Search for the cell housing the specified text and yield its [x, y] center coordinate. 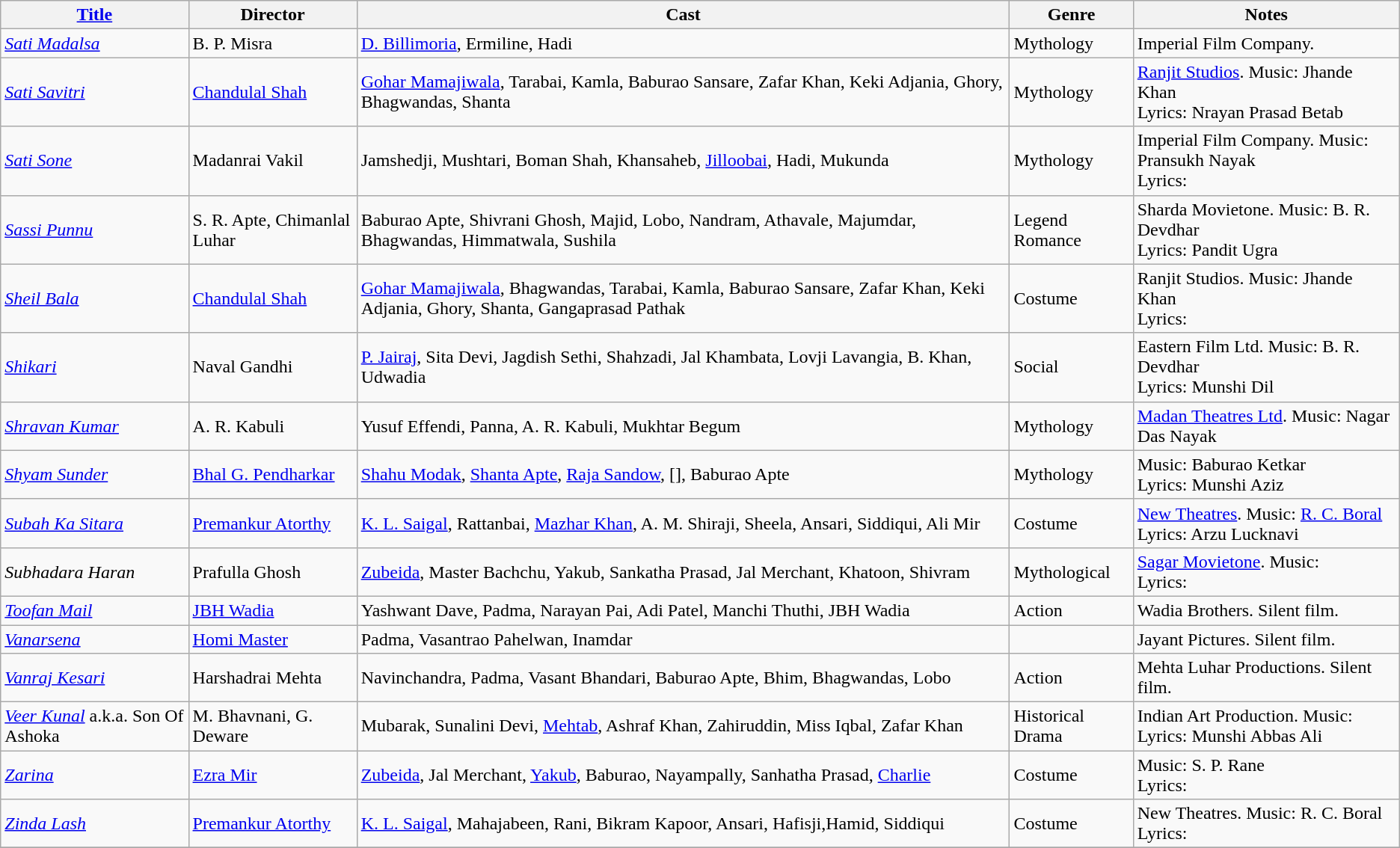
Mythological [1071, 571]
Madanrai Vakil [272, 161]
Prafulla Ghosh [272, 571]
Vanarsena [94, 639]
Sheil Bala [94, 298]
Mehta Luhar Productions. Silent film. [1266, 678]
Director [272, 15]
JBH Wadia [272, 610]
P. Jairaj, Sita Devi, Jagdish Sethi, Shahzadi, Jal Khambata, Lovji Lavangia, B. Khan, Udwadia [684, 367]
Social [1071, 367]
Gohar Mamajiwala, Tarabai, Kamla, Baburao Sansare, Zafar Khan, Keki Adjania, Ghory, Bhagwandas, Shanta [684, 92]
Sati Savitri [94, 92]
A. R. Kabuli [272, 426]
D. Billimoria, Ermiline, Hadi [684, 43]
Imperial Film Company. [1266, 43]
Eastern Film Ltd. Music: B. R. DevdharLyrics: Munshi Dil [1266, 367]
New Theatres. Music: R. C. BoralLyrics: [1266, 824]
Cast [684, 15]
Subhadara Haran [94, 571]
Baburao Apte, Shivrani Ghosh, Majid, Lobo, Nandram, Athavale, Majumdar, Bhagwandas, Himmatwala, Sushila [684, 230]
Naval Gandhi [272, 367]
Shravan Kumar [94, 426]
Sharda Movietone. Music: B. R. DevdharLyrics: Pandit Ugra [1266, 230]
Yusuf Effendi, Panna, A. R. Kabuli, Mukhtar Begum [684, 426]
Harshadrai Mehta [272, 678]
Jamshedji, Mushtari, Boman Shah, Khansaheb, Jilloobai, Hadi, Mukunda [684, 161]
Historical Drama [1071, 727]
Genre [1071, 15]
Ranjit Studios. Music: Jhande KhanLyrics: Nrayan Prasad Betab [1266, 92]
Sagar Movietone. Music: Lyrics: [1266, 571]
Music: Baburao KetkarLyrics: Munshi Aziz [1266, 474]
Wadia Brothers. Silent film. [1266, 610]
Notes [1266, 15]
Navinchandra, Padma, Vasant Bhandari, Baburao Apte, Bhim, Bhagwandas, Lobo [684, 678]
K. L. Saigal, Mahajabeen, Rani, Bikram Kapoor, Ansari, Hafisji,Hamid, Siddiqui [684, 824]
Shahu Modak, Shanta Apte, Raja Sandow, [], Baburao Apte [684, 474]
S. R. Apte, Chimanlal Luhar [272, 230]
Veer Kunal a.k.a. Son Of Ashoka [94, 727]
Shyam Sunder [94, 474]
Homi Master [272, 639]
Imperial Film Company. Music: Pransukh NayakLyrics: [1266, 161]
Legend Romance [1071, 230]
Yashwant Dave, Padma, Narayan Pai, Adi Patel, Manchi Thuthi, JBH Wadia [684, 610]
Music: S. P. RaneLyrics: [1266, 775]
New Theatres. Music: R. C. BoralLyrics: Arzu Lucknavi [1266, 523]
Ezra Mir [272, 775]
Madan Theatres Ltd. Music: Nagar Das Nayak [1266, 426]
K. L. Saigal, Rattanbai, Mazhar Khan, A. M. Shiraji, Sheela, Ansari, Siddiqui, Ali Mir [684, 523]
Subah Ka Sitara [94, 523]
Zinda Lash [94, 824]
Sati Madalsa [94, 43]
Zarina [94, 775]
Mubarak, Sunalini Devi, Mehtab, Ashraf Khan, Zahiruddin, Miss Iqbal, Zafar Khan [684, 727]
Jayant Pictures. Silent film. [1266, 639]
Indian Art Production. Music: Lyrics: Munshi Abbas Ali [1266, 727]
Toofan Mail [94, 610]
Padma, Vasantrao Pahelwan, Inamdar [684, 639]
B. P. Misra [272, 43]
Zubeida, Master Bachchu, Yakub, Sankatha Prasad, Jal Merchant, Khatoon, Shivram [684, 571]
Sati Sone [94, 161]
Zubeida, Jal Merchant, Yakub, Baburao, Nayampally, Sanhatha Prasad, Charlie [684, 775]
Title [94, 15]
Sassi Punnu [94, 230]
Gohar Mamajiwala, Bhagwandas, Tarabai, Kamla, Baburao Sansare, Zafar Khan, Keki Adjania, Ghory, Shanta, Gangaprasad Pathak [684, 298]
Bhal G. Pendharkar [272, 474]
Vanraj Kesari [94, 678]
Ranjit Studios. Music: Jhande KhanLyrics: [1266, 298]
M. Bhavnani, G. Deware [272, 727]
Shikari [94, 367]
